Identify which cell holds the provided text, then report its [x, y] central coordinate. 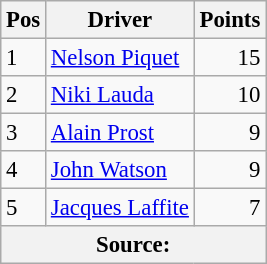
Jacques Laffite [120, 208]
Source: [134, 245]
1 [24, 58]
Niki Lauda [120, 95]
John Watson [120, 170]
Points [230, 20]
Nelson Piquet [120, 58]
Pos [24, 20]
Alain Prost [120, 133]
4 [24, 170]
10 [230, 95]
2 [24, 95]
5 [24, 208]
15 [230, 58]
Driver [120, 20]
3 [24, 133]
7 [230, 208]
